Provide the [x, y] coordinate of the cell's center where the given text is located.  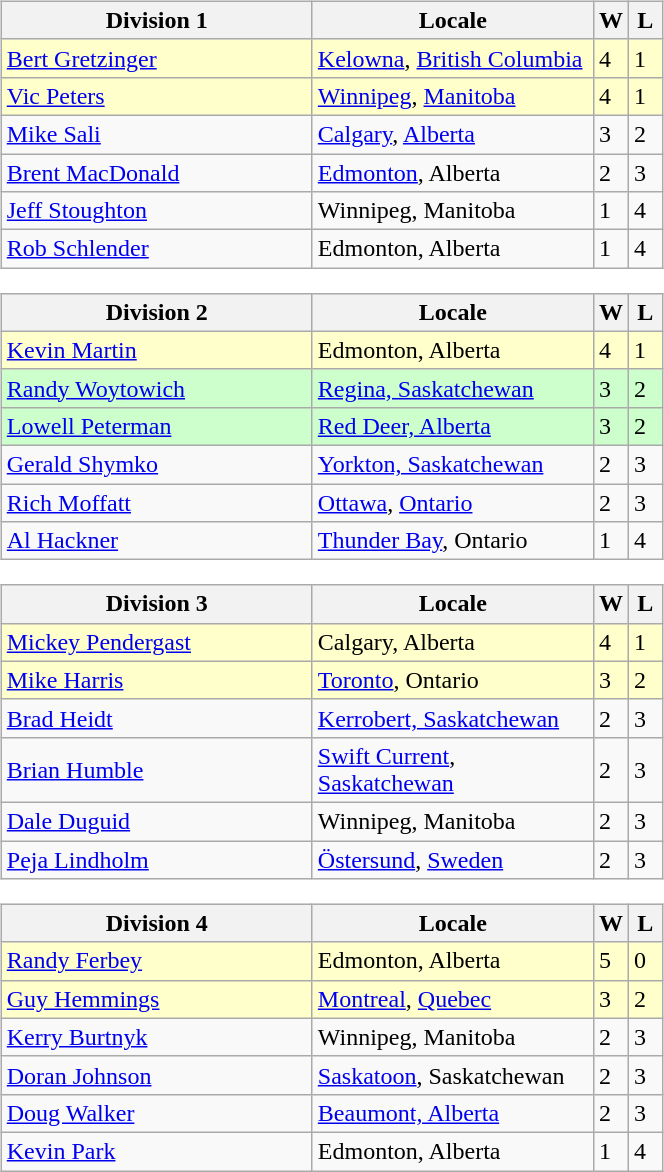
Division 4 [156, 923]
Randy Ferbey [156, 961]
0 [645, 961]
Kevin Park [156, 1151]
Brad Heidt [156, 718]
5 [610, 961]
Mickey Pendergast [156, 642]
Division 2 [156, 312]
Saskatoon, Saskatchewan [452, 1075]
Kerrobert, Saskatchewan [452, 718]
Doran Johnson [156, 1075]
Swift Current, Saskatchewan [452, 770]
Brent MacDonald [156, 173]
Vic Peters [156, 96]
Montreal, Quebec [452, 999]
Kerry Burtnyk [156, 1037]
Yorkton, Saskatchewan [452, 464]
Bert Gretzinger [156, 58]
Rich Moffatt [156, 503]
Lowell Peterman [156, 426]
Randy Woytowich [156, 388]
Al Hackner [156, 541]
Red Deer, Alberta [452, 426]
Östersund, Sweden [452, 859]
Guy Hemmings [156, 999]
Division 3 [156, 604]
Kevin Martin [156, 350]
Jeff Stoughton [156, 211]
Rob Schlender [156, 249]
Kelowna, British Columbia [452, 58]
Peja Lindholm [156, 859]
Brian Humble [156, 770]
Dale Duguid [156, 821]
Mike Harris [156, 680]
Ottawa, Ontario [452, 503]
Doug Walker [156, 1113]
Mike Sali [156, 134]
Thunder Bay, Ontario [452, 541]
Beaumont, Alberta [452, 1113]
Toronto, Ontario [452, 680]
Gerald Shymko [156, 464]
Division 1 [156, 20]
Regina, Saskatchewan [452, 388]
